Capture the cell that displays the provided text and extract its (X, Y) central coordinate. 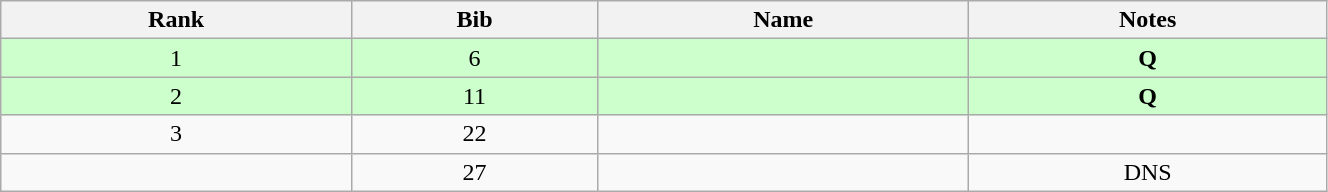
Name (784, 20)
22 (474, 134)
11 (474, 96)
Bib (474, 20)
Notes (1148, 20)
Rank (176, 20)
2 (176, 96)
DNS (1148, 172)
3 (176, 134)
6 (474, 58)
27 (474, 172)
1 (176, 58)
